For the text-containing cell, return its midpoint in (x, y) coordinate format. 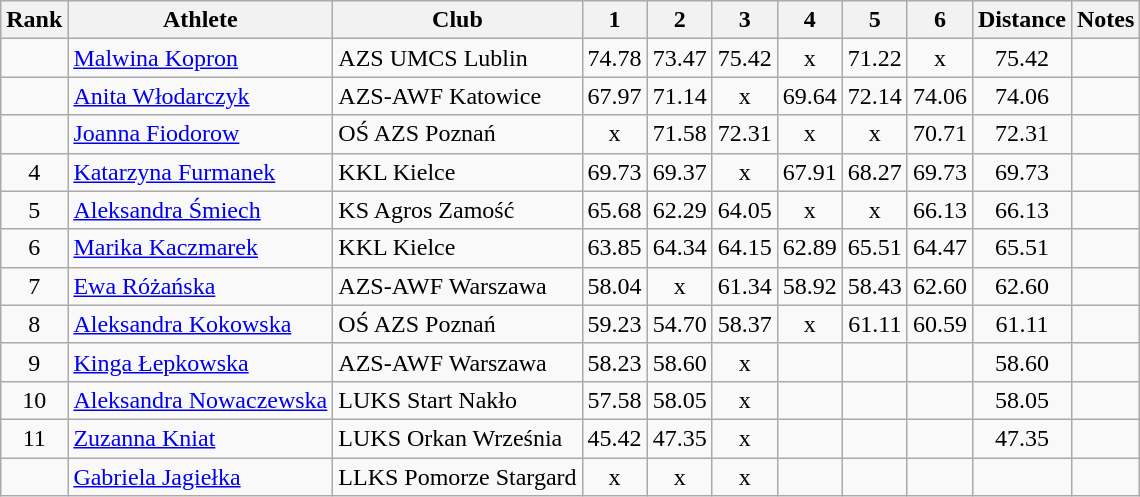
71.14 (680, 96)
70.71 (940, 134)
69.37 (680, 172)
3 (744, 20)
63.85 (614, 248)
Ewa Różańska (200, 286)
58.37 (744, 324)
67.91 (810, 172)
54.70 (680, 324)
73.47 (680, 58)
72.14 (874, 96)
Anita Włodarczyk (200, 96)
LUKS Start Nakło (458, 400)
69.64 (810, 96)
71.58 (680, 134)
Rank (34, 20)
58.04 (614, 286)
Aleksandra Nowaczewska (200, 400)
64.47 (940, 248)
Zuzanna Kniat (200, 438)
Katarzyna Furmanek (200, 172)
58.43 (874, 286)
60.59 (940, 324)
61.34 (744, 286)
62.89 (810, 248)
AZS UMCS Lublin (458, 58)
58.23 (614, 362)
64.05 (744, 210)
Distance (1022, 20)
64.15 (744, 248)
Aleksandra Kokowska (200, 324)
71.22 (874, 58)
Club (458, 20)
1 (614, 20)
AZS-AWF Katowice (458, 96)
LUKS Orkan Września (458, 438)
65.68 (614, 210)
Kinga Łepkowska (200, 362)
59.23 (614, 324)
67.97 (614, 96)
58.92 (810, 286)
64.34 (680, 248)
2 (680, 20)
74.78 (614, 58)
8 (34, 324)
11 (34, 438)
57.58 (614, 400)
Notes (1105, 20)
LLKS Pomorze Stargard (458, 477)
Aleksandra Śmiech (200, 210)
9 (34, 362)
Joanna Fiodorow (200, 134)
Marika Kaczmarek (200, 248)
68.27 (874, 172)
Malwina Kopron (200, 58)
62.29 (680, 210)
7 (34, 286)
Athlete (200, 20)
10 (34, 400)
45.42 (614, 438)
KS Agros Zamość (458, 210)
Gabriela Jagiełka (200, 477)
